Determine the [x, y] coordinate at the center of the cell enclosing the given text.  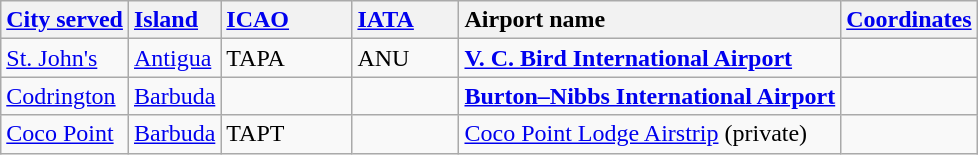
TAPT [286, 134]
Airport name [650, 20]
IATA [406, 20]
Burton–Nibbs International Airport [650, 96]
Antigua [174, 58]
City served [65, 20]
ICAO [286, 20]
V. C. Bird International Airport [650, 58]
Coco Point Lodge Airstrip (private) [650, 134]
Island [174, 20]
TAPA [286, 58]
Codrington [65, 96]
ANU [406, 58]
St. John's [65, 58]
Coco Point [65, 134]
Coordinates [909, 20]
